Extract the [X, Y] coordinate from the center of the cell holding the provided text.  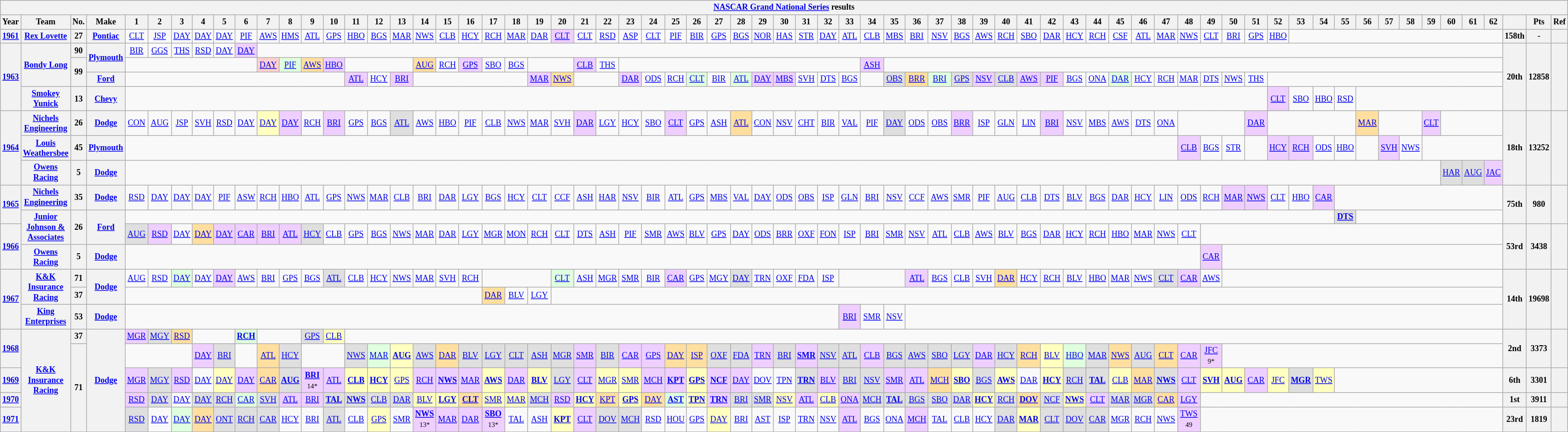
Make [106, 22]
14th [1515, 299]
TWS49 [1189, 420]
3911 [1539, 400]
BRI14* [312, 381]
60 [1451, 22]
NOR [763, 36]
1 [137, 22]
Rex Lovette [46, 36]
HMS [290, 36]
ONT [224, 420]
50 [1234, 22]
Louis Weathersbee [46, 148]
59 [1431, 22]
18 [516, 22]
Pts [1539, 22]
34 [872, 22]
1963 [11, 77]
17 [493, 22]
12 [379, 22]
TWS [1324, 381]
20 [562, 22]
56 [1367, 22]
FON [828, 234]
HAS [784, 36]
- [1539, 36]
1966 [11, 246]
Chevy [106, 99]
CSF [1120, 36]
52 [1278, 22]
32 [828, 22]
23 [630, 22]
58 [1411, 22]
10 [334, 22]
20th [1515, 77]
8 [290, 22]
12858 [1539, 77]
HOU [676, 420]
42 [1052, 22]
4 [203, 22]
1st [1515, 400]
53rd [1515, 246]
Ref [1560, 22]
25 [676, 22]
24 [653, 22]
47 [1166, 22]
55 [1345, 22]
Smokey Yunick [46, 99]
1964 [11, 148]
Junior Johnson & Associates [46, 227]
30 [784, 22]
43 [1075, 22]
CHT [806, 123]
19698 [1539, 299]
1965 [11, 204]
51 [1256, 22]
2nd [1515, 348]
57 [1389, 22]
Team [46, 22]
9 [312, 22]
16 [470, 22]
49 [1211, 22]
2 [160, 22]
75th [1515, 204]
SBO13* [493, 420]
1967 [11, 299]
GGS [160, 51]
1968 [11, 348]
14 [425, 22]
ASP [630, 36]
99 [78, 72]
6 [246, 22]
NWS13* [425, 420]
19 [539, 22]
62 [1493, 22]
6th [1515, 381]
JFC9* [1211, 356]
13252 [1539, 148]
3373 [1539, 348]
41 [1029, 22]
ASW [246, 197]
44 [1097, 22]
1971 [11, 420]
15 [448, 22]
NASCAR Grand National Series results [784, 7]
158th [1515, 36]
No. [78, 22]
11 [356, 22]
1819 [1539, 420]
1961 [11, 36]
31 [806, 22]
7 [268, 22]
MON [516, 234]
3 [182, 22]
JFC [1278, 381]
Year [11, 22]
1970 [11, 400]
22 [608, 22]
54 [1324, 22]
23rd [1515, 420]
1969 [11, 381]
Bondy Long [46, 65]
JAC [1493, 173]
36 [917, 22]
39 [984, 22]
3301 [1539, 381]
90 [78, 51]
3438 [1539, 246]
38 [962, 22]
29 [763, 22]
40 [1006, 22]
King Enterprises [46, 317]
33 [850, 22]
Pontiac [106, 36]
980 [1539, 204]
61 [1473, 22]
18th [1515, 148]
48 [1189, 22]
28 [741, 22]
46 [1143, 22]
21 [585, 22]
